Return the [X, Y] coordinate for the center point of the cell that contains the specified text.  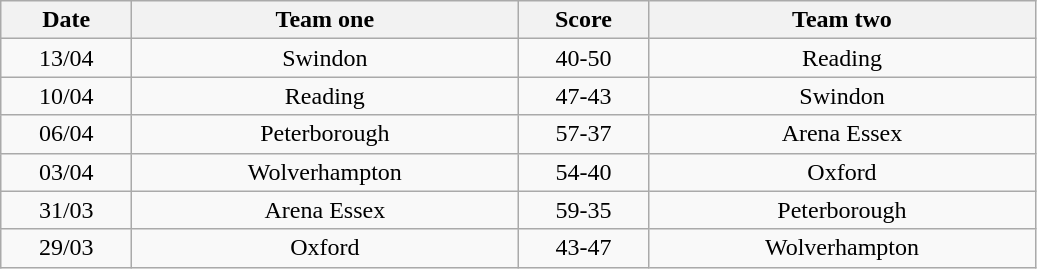
10/04 [66, 96]
47-43 [584, 96]
Score [584, 20]
06/04 [66, 134]
59-35 [584, 210]
Date [66, 20]
Team two [842, 20]
31/03 [66, 210]
Team one [325, 20]
57-37 [584, 134]
40-50 [584, 58]
43-47 [584, 248]
29/03 [66, 248]
03/04 [66, 172]
54-40 [584, 172]
13/04 [66, 58]
